Provide the [X, Y] coordinate of the cell's center where the given text is located.  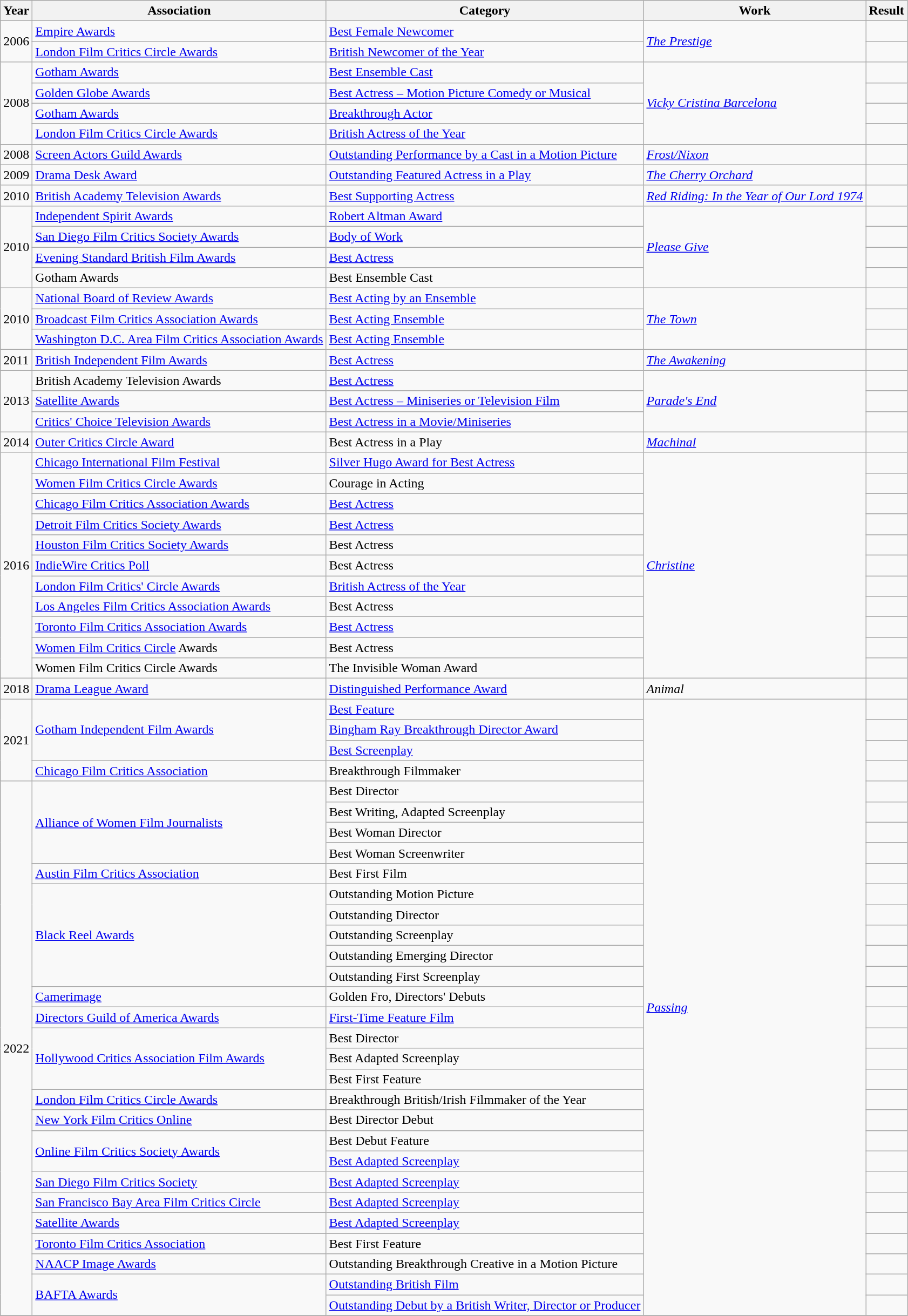
Outstanding Performance by a Cast in a Motion Picture [485, 154]
British Newcomer of the Year [485, 52]
IndieWire Critics Poll [179, 565]
Screen Actors Guild Awards [179, 154]
Critics' Choice Television Awards [179, 422]
Breakthrough Actor [485, 113]
Camerimage [179, 997]
Directors Guild of America Awards [179, 1017]
Outstanding First Screenplay [485, 976]
Black Reel Awards [179, 935]
Toronto Film Critics Association Awards [179, 627]
British Independent Film Awards [179, 360]
Independent Spirit Awards [179, 216]
London Film Critics' Circle Awards [179, 586]
Courage in Acting [485, 483]
Distinguished Performance Award [485, 689]
2018 [16, 689]
Animal [755, 689]
Austin Film Critics Association [179, 873]
Work [755, 11]
Best Acting by an Ensemble [485, 299]
Los Angeles Film Critics Association Awards [179, 607]
Robert Altman Award [485, 216]
Outer Critics Circle Award [179, 442]
2021 [16, 740]
Detroit Film Critics Society Awards [179, 524]
Alliance of Women Film Journalists [179, 822]
Breakthrough British/Irish Filmmaker of the Year [485, 1100]
Best Woman Screenwriter [485, 853]
Category [485, 11]
Frost/Nixon [755, 154]
Chicago Film Critics Association Awards [179, 504]
Evening Standard British Film Awards [179, 257]
Machinal [755, 442]
Best Debut Feature [485, 1141]
Breakthrough Filmmaker [485, 771]
2006 [16, 42]
Red Riding: In the Year of Our Lord 1974 [755, 195]
2011 [16, 360]
Houston Film Critics Society Awards [179, 545]
Best Supporting Actress [485, 195]
Vicky Cristina Barcelona [755, 103]
San Diego Film Critics Society [179, 1182]
San Diego Film Critics Society Awards [179, 236]
2009 [16, 175]
Best Writing, Adapted Screenplay [485, 812]
Golden Fro, Directors' Debuts [485, 997]
Best Actress – Miniseries or Television Film [485, 401]
Association [179, 11]
Outstanding Motion Picture [485, 894]
Outstanding Debut by a British Writer, Director or Producer [485, 1305]
Chicago International Film Festival [179, 463]
Drama Desk Award [179, 175]
Hollywood Critics Association Film Awards [179, 1059]
The Awakening [755, 360]
Broadcast Film Critics Association Awards [179, 319]
Best Director Debut [485, 1120]
Best Feature [485, 709]
Washington D.C. Area Film Critics Association Awards [179, 340]
BAFTA Awards [179, 1295]
Golden Globe Awards [179, 93]
Gotham Independent Film Awards [179, 730]
Outstanding Breakthrough Creative in a Motion Picture [485, 1264]
Toronto Film Critics Association [179, 1243]
Chicago Film Critics Association [179, 771]
Year [16, 11]
The Prestige [755, 42]
Silver Hugo Award for Best Actress [485, 463]
The Invisible Woman Award [485, 668]
Parade's End [755, 401]
First-Time Feature Film [485, 1017]
Outstanding Featured Actress in a Play [485, 175]
National Board of Review Awards [179, 299]
Best Actress – Motion Picture Comedy or Musical [485, 93]
Best Woman Director [485, 832]
Drama League Award [179, 689]
Please Give [755, 247]
Best Actress in a Movie/Miniseries [485, 422]
NAACP Image Awards [179, 1264]
Outstanding British Film [485, 1285]
Passing [755, 1007]
2022 [16, 1048]
Empire Awards [179, 31]
Online Film Critics Society Awards [179, 1151]
Body of Work [485, 236]
Christine [755, 566]
Best Screenplay [485, 750]
Outstanding Emerging Director [485, 956]
Outstanding Director [485, 915]
Result [886, 11]
The Town [755, 319]
The Cherry Orchard [755, 175]
Best Actress in a Play [485, 442]
Bingham Ray Breakthrough Director Award [485, 730]
2013 [16, 401]
San Francisco Bay Area Film Critics Circle [179, 1202]
Best First Film [485, 873]
2016 [16, 566]
Outstanding Screenplay [485, 935]
New York Film Critics Online [179, 1120]
2014 [16, 442]
Best Female Newcomer [485, 31]
